Output the (X, Y) coordinate of the center of the cell containing the given text.  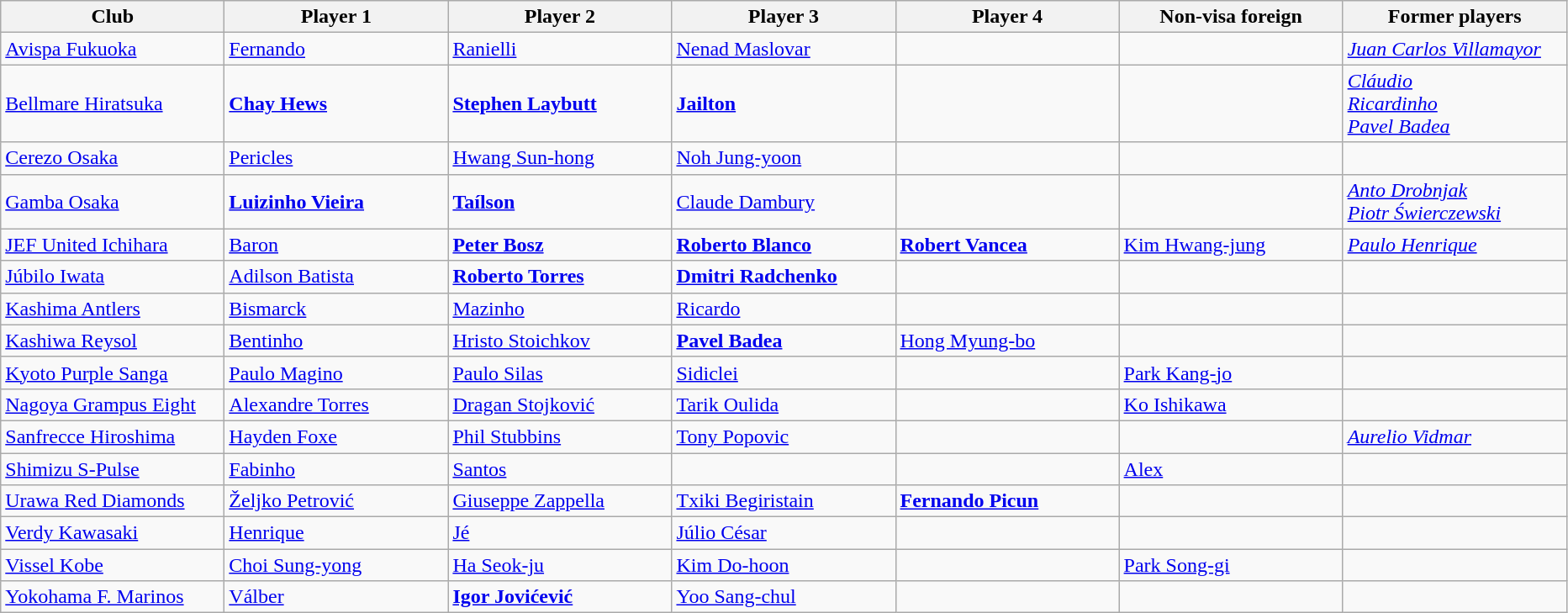
Tony Popovic (784, 436)
Kyoto Purple Sanga (113, 373)
Jé (560, 533)
Henrique (336, 533)
Yoo Sang-chul (784, 597)
Claude Dambury (784, 202)
Choi Sung-yong (336, 565)
Jailton (784, 103)
Park Kang-jo (1231, 373)
Bismarck (336, 309)
Ricardo (784, 309)
Phil Stubbins (560, 436)
Club (113, 17)
Non-visa foreign (1231, 17)
Verdy Kawasaki (113, 533)
Anto Drobnjak Piotr Świerczewski (1454, 202)
Adilson Batista (336, 277)
Nenad Maslovar (784, 49)
Yokohama F. Marinos (113, 597)
Former players (1454, 17)
Gamba Osaka (113, 202)
Kashima Antlers (113, 309)
Cerezo Osaka (113, 158)
Hwang Sun-hong (560, 158)
Alexandre Torres (336, 404)
Noh Jung-yoon (784, 158)
Taílson (560, 202)
Kim Do-hoon (784, 565)
Player 3 (784, 17)
Sidiclei (784, 373)
Dragan Stojković (560, 404)
Urawa Red Diamonds (113, 501)
Txiki Begiristain (784, 501)
Fabinho (336, 468)
Chay Hews (336, 103)
Fernando Picun (1007, 501)
Shimizu S-Pulse (113, 468)
Aurelio Vidmar (1454, 436)
Dmitri Radchenko (784, 277)
Hristo Stoichkov (560, 341)
Fernando (336, 49)
Alex (1231, 468)
Bellmare Hiratsuka (113, 103)
Luizinho Vieira (336, 202)
Paulo Henrique (1454, 245)
Player 4 (1007, 17)
Ranielli (560, 49)
Park Song-gi (1231, 565)
Ha Seok-ju (560, 565)
Pericles (336, 158)
Hong Myung-bo (1007, 341)
Kim Hwang-jung (1231, 245)
Nagoya Grampus Eight (113, 404)
Giuseppe Zappella (560, 501)
Roberto Blanco (784, 245)
Avispa Fukuoka (113, 49)
Pavel Badea (784, 341)
Mazinho (560, 309)
Bentinho (336, 341)
Peter Bosz (560, 245)
Juan Carlos Villamayor (1454, 49)
Željko Petrović (336, 501)
Santos (560, 468)
Igor Jovićević (560, 597)
Válber (336, 597)
Stephen Laybutt (560, 103)
Roberto Torres (560, 277)
Vissel Kobe (113, 565)
Júlio César (784, 533)
Player 2 (560, 17)
Cláudio Ricardinho Pavel Badea (1454, 103)
Júbilo Iwata (113, 277)
Paulo Magino (336, 373)
Ko Ishikawa (1231, 404)
Robert Vancea (1007, 245)
Baron (336, 245)
JEF United Ichihara (113, 245)
Kashiwa Reysol (113, 341)
Sanfrecce Hiroshima (113, 436)
Hayden Foxe (336, 436)
Tarik Oulida (784, 404)
Player 1 (336, 17)
Paulo Silas (560, 373)
